Find where the given text appears and provide that cell's center as [x, y] coordinate. 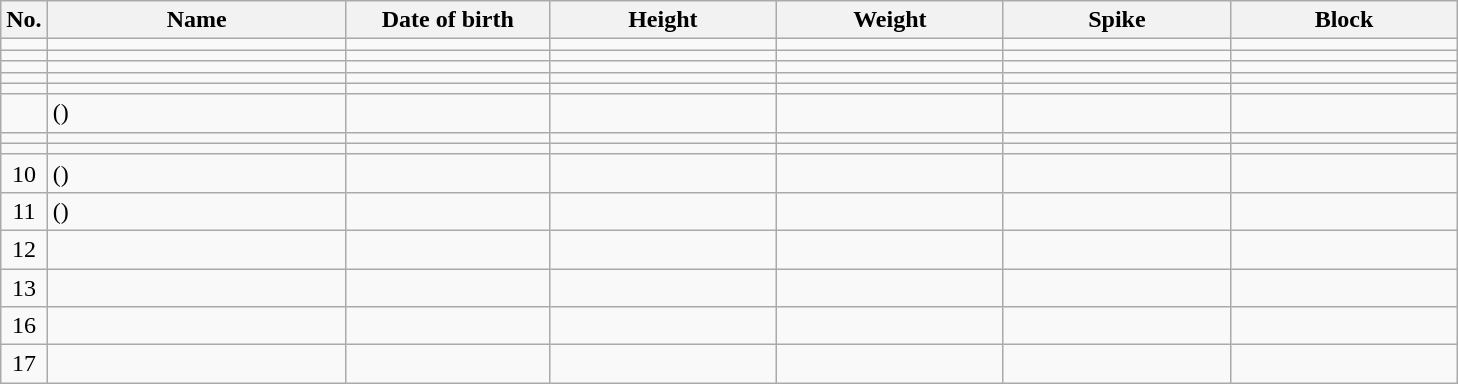
Spike [1116, 20]
Block [1344, 20]
Weight [890, 20]
12 [24, 249]
17 [24, 364]
11 [24, 211]
13 [24, 287]
Date of birth [448, 20]
No. [24, 20]
16 [24, 326]
10 [24, 173]
Height [662, 20]
Name [196, 20]
